Return the (X, Y) coordinate for the center point of the cell that contains the specified text.  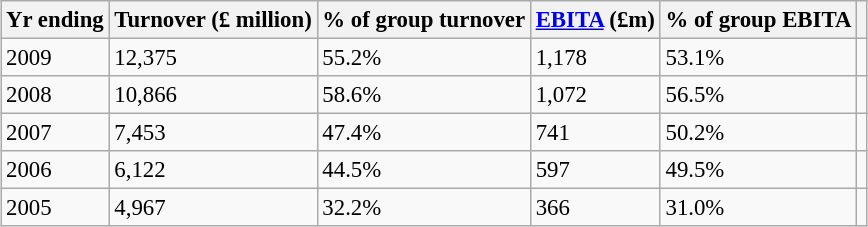
7,453 (213, 133)
10,866 (213, 95)
Turnover (£ million) (213, 20)
49.5% (758, 170)
Yr ending (55, 20)
366 (595, 208)
2009 (55, 57)
2005 (55, 208)
2008 (55, 95)
597 (595, 170)
32.2% (424, 208)
EBITA (£m) (595, 20)
1,072 (595, 95)
50.2% (758, 133)
4,967 (213, 208)
6,122 (213, 170)
53.1% (758, 57)
% of group turnover (424, 20)
1,178 (595, 57)
741 (595, 133)
44.5% (424, 170)
31.0% (758, 208)
12,375 (213, 57)
% of group EBITA (758, 20)
47.4% (424, 133)
58.6% (424, 95)
56.5% (758, 95)
2007 (55, 133)
55.2% (424, 57)
2006 (55, 170)
